Pinpoint the cell where the given text exists, returning its (X, Y) midpoint coordinate. 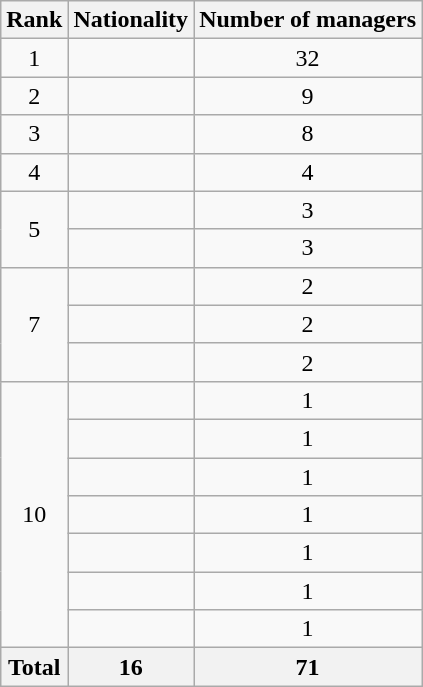
32 (308, 58)
9 (308, 96)
5 (34, 229)
8 (308, 134)
10 (34, 514)
7 (34, 324)
Number of managers (308, 20)
16 (131, 667)
71 (308, 667)
Nationality (131, 20)
Total (34, 667)
Rank (34, 20)
